From the cell containing the given text, extract its center point as [X, Y] coordinate. 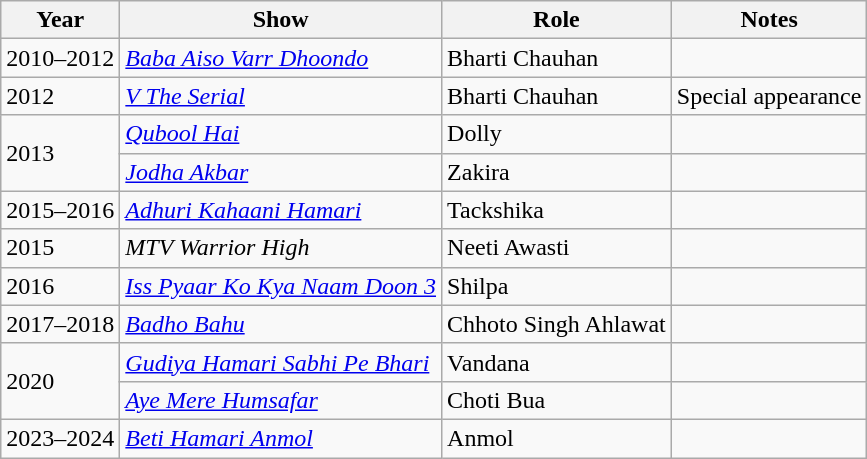
2023–2024 [60, 438]
Badho Bahu [281, 324]
2015 [60, 248]
Anmol [557, 438]
2016 [60, 286]
2010–2012 [60, 58]
Special appearance [769, 96]
Chhoto Singh Ahlawat [557, 324]
2013 [60, 153]
V The Serial [281, 96]
Aye Mere Humsafar [281, 400]
Jodha Akbar [281, 172]
Notes [769, 20]
2020 [60, 381]
Dolly [557, 134]
Zakira [557, 172]
Shilpa [557, 286]
Qubool Hai [281, 134]
Choti Bua [557, 400]
Adhuri Kahaani Hamari [281, 210]
MTV Warrior High [281, 248]
Role [557, 20]
Tackshika [557, 210]
Baba Aiso Varr Dhoondo [281, 58]
Gudiya Hamari Sabhi Pe Bhari [281, 362]
2012 [60, 96]
Neeti Awasti [557, 248]
Beti Hamari Anmol [281, 438]
Iss Pyaar Ko Kya Naam Doon 3 [281, 286]
Vandana [557, 362]
2015–2016 [60, 210]
2017–2018 [60, 324]
Year [60, 20]
Show [281, 20]
